Pinpoint the cell where the given text exists, returning its [x, y] midpoint coordinate. 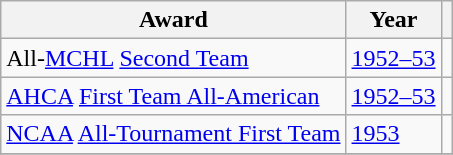
1953 [394, 134]
All-MCHL Second Team [174, 58]
NCAA All-Tournament First Team [174, 134]
Year [394, 20]
Award [174, 20]
AHCA First Team All-American [174, 96]
